Scan for the cell matching the given text and deliver its [x, y] coordinate at center. 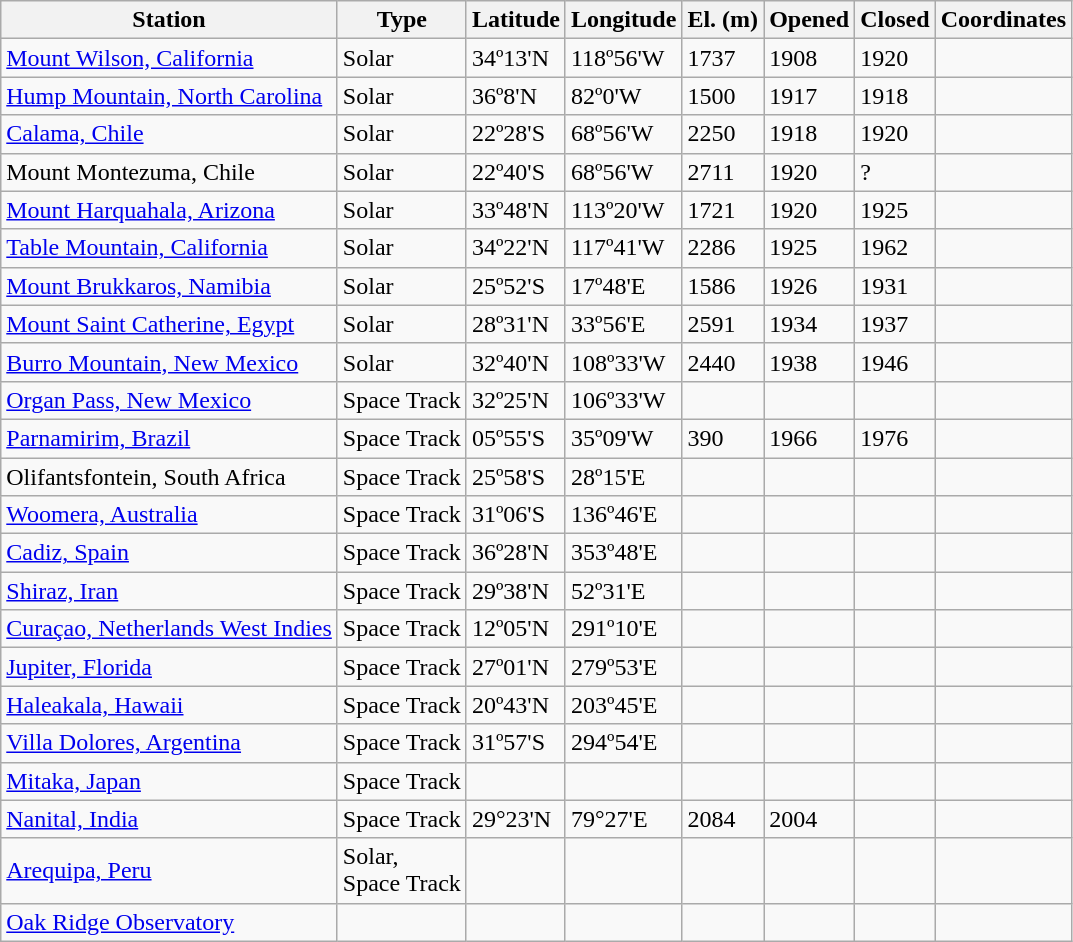
1500 [723, 96]
25º58'S [516, 477]
20º43'N [516, 705]
Mount Brukkaros, Namibia [170, 286]
Mitaka, Japan [170, 781]
El. (m) [723, 20]
33º48'N [516, 210]
Coordinates [1003, 20]
33º56'E [623, 324]
Parnamirim, Brazil [170, 438]
1966 [810, 438]
1737 [723, 58]
136º46'E [623, 515]
29º38'N [516, 591]
2286 [723, 248]
Shiraz, Iran [170, 591]
29°23'N [516, 819]
Haleakala, Hawaii [170, 705]
Villa Dolores, Argentina [170, 743]
36º28'N [516, 553]
117º41'W [623, 248]
Olifantsfontein, South Africa [170, 477]
Mount Harquahala, Arizona [170, 210]
Curaçao, Netherlands West Indies [170, 629]
Latitude [516, 20]
27º01'N [516, 667]
79°27'E [623, 819]
Oak Ridge Observatory [170, 922]
28º15'E [623, 477]
1926 [810, 286]
28º31'N [516, 324]
05º55'S [516, 438]
36º8'N [516, 96]
390 [723, 438]
17º48'E [623, 286]
31º57'S [516, 743]
1721 [723, 210]
Burro Mountain, New Mexico [170, 362]
353º48'E [623, 553]
34º22'N [516, 248]
2004 [810, 819]
1917 [810, 96]
Cadiz, Spain [170, 553]
Station [170, 20]
291º10'E [623, 629]
Closed [895, 20]
2250 [723, 134]
Organ Pass, New Mexico [170, 400]
52º31'E [623, 591]
? [895, 172]
1946 [895, 362]
Table Mountain, California [170, 248]
25º52'S [516, 286]
Longitude [623, 20]
Mount Saint Catherine, Egypt [170, 324]
22º40'S [516, 172]
Opened [810, 20]
1934 [810, 324]
2084 [723, 819]
106º33'W [623, 400]
108º33'W [623, 362]
12º05'N [516, 629]
Arequipa, Peru [170, 870]
32º25'N [516, 400]
294º54'E [623, 743]
1931 [895, 286]
31º06'S [516, 515]
1586 [723, 286]
1976 [895, 438]
35º09'W [623, 438]
Jupiter, Florida [170, 667]
Mount Montezuma, Chile [170, 172]
22º28'S [516, 134]
Mount Wilson, California [170, 58]
Solar,Space Track [402, 870]
Type [402, 20]
2440 [723, 362]
Nanital, India [170, 819]
2591 [723, 324]
Woomera, Australia [170, 515]
1937 [895, 324]
279º53'E [623, 667]
34º13'N [516, 58]
1938 [810, 362]
1962 [895, 248]
113º20'W [623, 210]
118º56'W [623, 58]
203º45'E [623, 705]
2711 [723, 172]
Calama, Chile [170, 134]
32º40'N [516, 362]
1908 [810, 58]
Hump Mountain, North Carolina [170, 96]
82º0'W [623, 96]
